Locate the cell with the specified text and output its [X, Y] center coordinate. 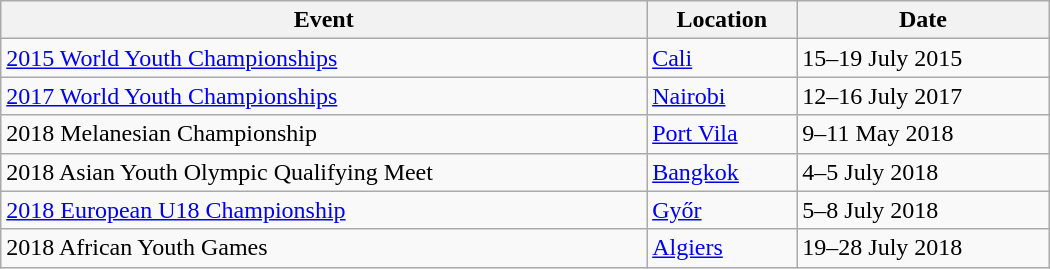
Port Vila [722, 134]
2018 African Youth Games [324, 248]
12–16 July 2017 [923, 96]
Event [324, 20]
Bangkok [722, 172]
9–11 May 2018 [923, 134]
Cali [722, 58]
Date [923, 20]
4–5 July 2018 [923, 172]
2018 Melanesian Championship [324, 134]
15–19 July 2015 [923, 58]
5–8 July 2018 [923, 210]
Algiers [722, 248]
Nairobi [722, 96]
2017 World Youth Championships [324, 96]
19–28 July 2018 [923, 248]
Location [722, 20]
2018 European U18 Championship [324, 210]
Győr [722, 210]
2015 World Youth Championships [324, 58]
2018 Asian Youth Olympic Qualifying Meet [324, 172]
